Determine the [x, y] coordinate at the center of the cell enclosing the given text.  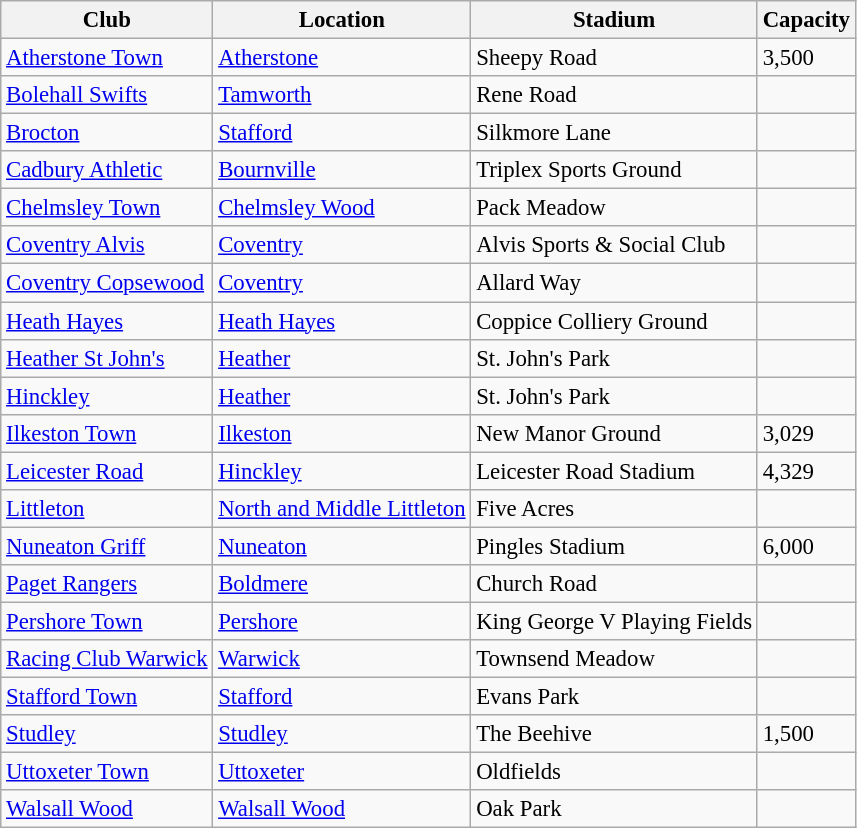
Ilkeston Town [107, 433]
Littleton [107, 509]
Club [107, 20]
Warwick [342, 659]
Atherstone [342, 58]
Pershore [342, 621]
Chelmsley Town [107, 208]
Townsend Meadow [614, 659]
6,000 [806, 546]
3,500 [806, 58]
Rene Road [614, 95]
Ilkeston [342, 433]
The Beehive [614, 734]
4,329 [806, 471]
Coventry Copsewood [107, 283]
Leicester Road Stadium [614, 471]
Racing Club Warwick [107, 659]
Leicester Road [107, 471]
Coppice Colliery Ground [614, 321]
Church Road [614, 584]
Cadbury Athletic [107, 170]
Chelmsley Wood [342, 208]
Location [342, 20]
North and Middle Littleton [342, 509]
Capacity [806, 20]
Five Acres [614, 509]
Evans Park [614, 697]
Stafford Town [107, 697]
Brocton [107, 133]
Pingles Stadium [614, 546]
Uttoxeter Town [107, 772]
Stadium [614, 20]
Boldmere [342, 584]
Sheepy Road [614, 58]
Bolehall Swifts [107, 95]
Paget Rangers [107, 584]
Atherstone Town [107, 58]
Coventry Alvis [107, 245]
Bournville [342, 170]
Uttoxeter [342, 772]
Pershore Town [107, 621]
New Manor Ground [614, 433]
Alvis Sports & Social Club [614, 245]
King George V Playing Fields [614, 621]
Pack Meadow [614, 208]
Tamworth [342, 95]
Heather St John's [107, 358]
Nuneaton Griff [107, 546]
Oak Park [614, 809]
3,029 [806, 433]
1,500 [806, 734]
Silkmore Lane [614, 133]
Triplex Sports Ground [614, 170]
Allard Way [614, 283]
Oldfields [614, 772]
Nuneaton [342, 546]
